Pinpoint the cell where the given text exists, returning its [x, y] midpoint coordinate. 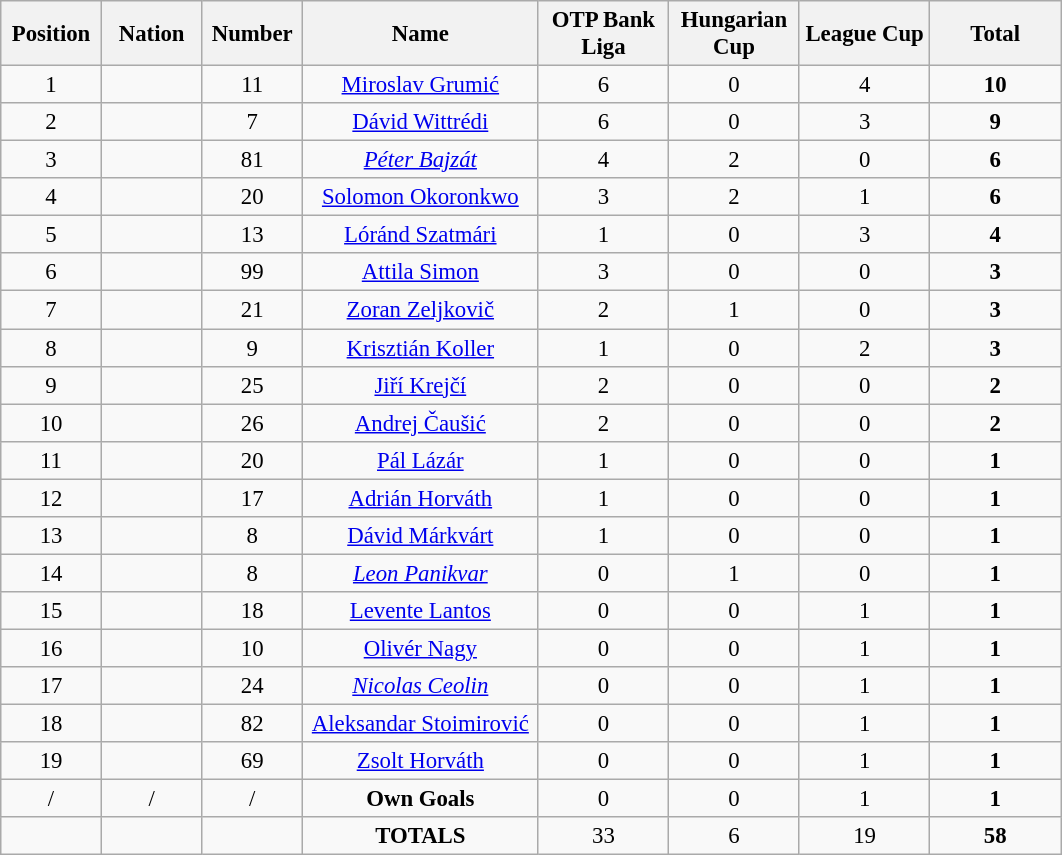
21 [252, 310]
Total [996, 34]
Own Goals [421, 799]
Jiří Krejčí [421, 385]
82 [252, 724]
Lóránd Szatmári [421, 235]
Andrej Čaušić [421, 423]
Levente Lantos [421, 611]
Leon Panikvar [421, 573]
5 [52, 235]
Adrián Horváth [421, 498]
Péter Bajzát [421, 160]
Number [252, 34]
81 [252, 160]
TOTALS [421, 836]
58 [996, 836]
Attila Simon [421, 273]
16 [52, 648]
Olivér Nagy [421, 648]
26 [252, 423]
League Cup [864, 34]
Dávid Wittrédi [421, 122]
OTP Bank Liga [604, 34]
69 [252, 761]
Nation [152, 34]
33 [604, 836]
24 [252, 686]
15 [52, 611]
Nicolas Ceolin [421, 686]
Krisztián Koller [421, 348]
Zsolt Horváth [421, 761]
Pál Lázár [421, 460]
Name [421, 34]
Aleksandar Stoimirović [421, 724]
Zoran Zeljkovič [421, 310]
12 [52, 498]
Solomon Okoronkwo [421, 197]
Position [52, 34]
99 [252, 273]
Miroslav Grumić [421, 85]
Dávid Márkvárt [421, 536]
25 [252, 385]
14 [52, 573]
Hungarian Cup [734, 34]
